Output the [x, y] coordinate of the center of the cell containing the given text.  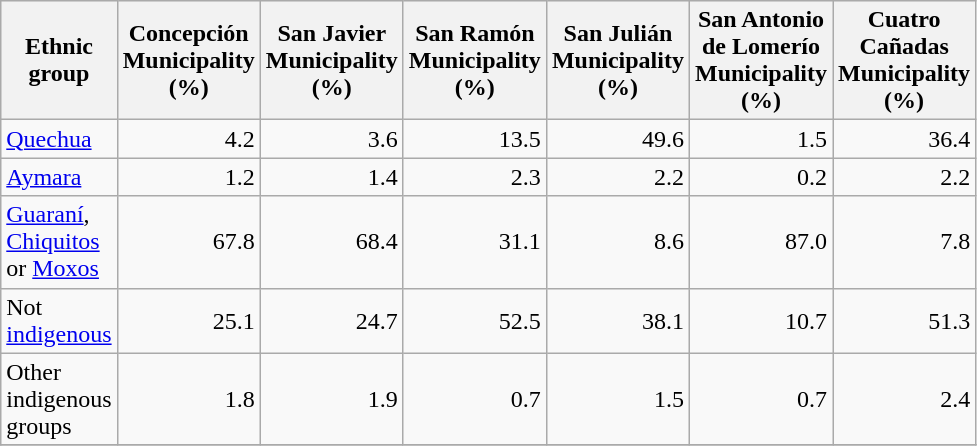
24.7 [332, 320]
52.5 [474, 320]
Not indigenous [59, 320]
36.4 [904, 139]
67.8 [188, 242]
3.6 [332, 139]
Ethnic group [59, 60]
38.1 [618, 320]
1.2 [188, 177]
Other indigenous groups [59, 399]
10.7 [760, 320]
25.1 [188, 320]
1.9 [332, 399]
San Ramón Municipality (%) [474, 60]
87.0 [760, 242]
49.6 [618, 139]
1.8 [188, 399]
51.3 [904, 320]
1.4 [332, 177]
68.4 [332, 242]
8.6 [618, 242]
Aymara [59, 177]
San Antonio de Lomerío Municipality (%) [760, 60]
2.3 [474, 177]
San Julián Municipality (%) [618, 60]
2.4 [904, 399]
Concepción Municipality (%) [188, 60]
Guaraní, Chiquitos or Moxos [59, 242]
Cuatro Cañadas Municipality (%) [904, 60]
0.2 [760, 177]
7.8 [904, 242]
4.2 [188, 139]
13.5 [474, 139]
Quechua [59, 139]
31.1 [474, 242]
San Javier Municipality (%) [332, 60]
